Detect which cell encompasses the target text, then output its [x, y] center coordinate. 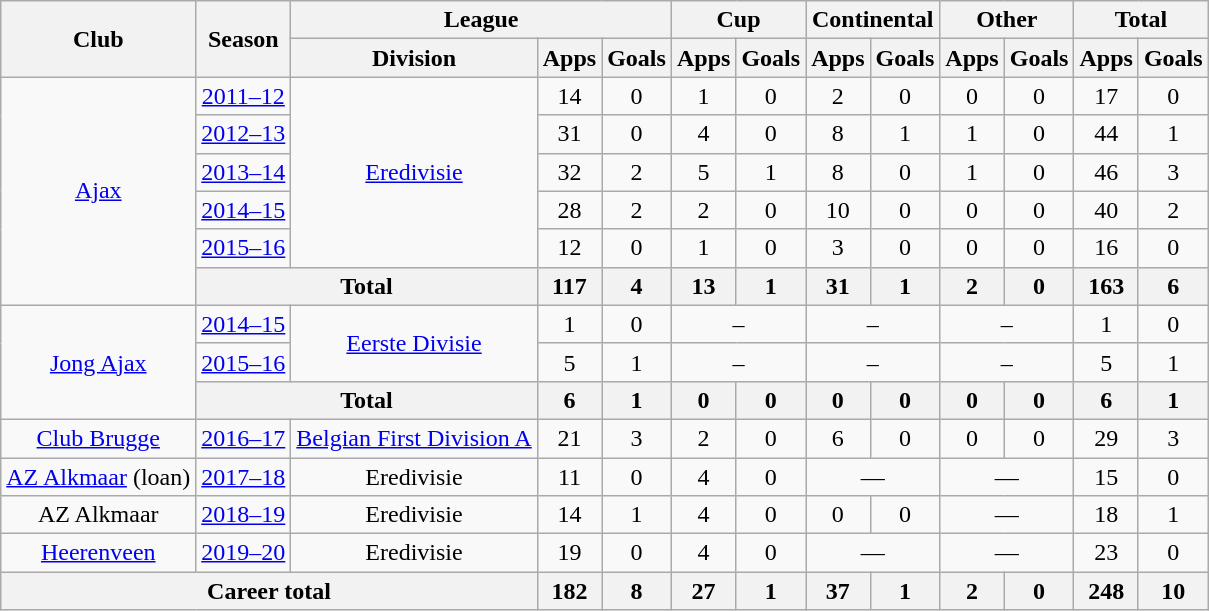
117 [569, 286]
28 [569, 210]
17 [1106, 96]
Division [414, 58]
37 [838, 591]
Continental [873, 20]
AZ Alkmaar (loan) [98, 477]
AZ Alkmaar [98, 515]
Other [1007, 20]
163 [1106, 286]
27 [703, 591]
2013–14 [244, 172]
Cup [738, 20]
18 [1106, 515]
Season [244, 39]
46 [1106, 172]
2016–17 [244, 438]
Heerenveen [98, 553]
2011–12 [244, 96]
248 [1106, 591]
21 [569, 438]
40 [1106, 210]
Jong Ajax [98, 362]
15 [1106, 477]
32 [569, 172]
13 [703, 286]
2017–18 [244, 477]
Career total [269, 591]
Belgian First Division A [414, 438]
11 [569, 477]
2018–19 [244, 515]
29 [1106, 438]
44 [1106, 134]
2012–13 [244, 134]
19 [569, 553]
Eerste Divisie [414, 343]
182 [569, 591]
12 [569, 248]
Ajax [98, 191]
League [482, 20]
16 [1106, 248]
2019–20 [244, 553]
Club Brugge [98, 438]
Club [98, 39]
23 [1106, 553]
